Return [X, Y] of the center of cell containing provided text 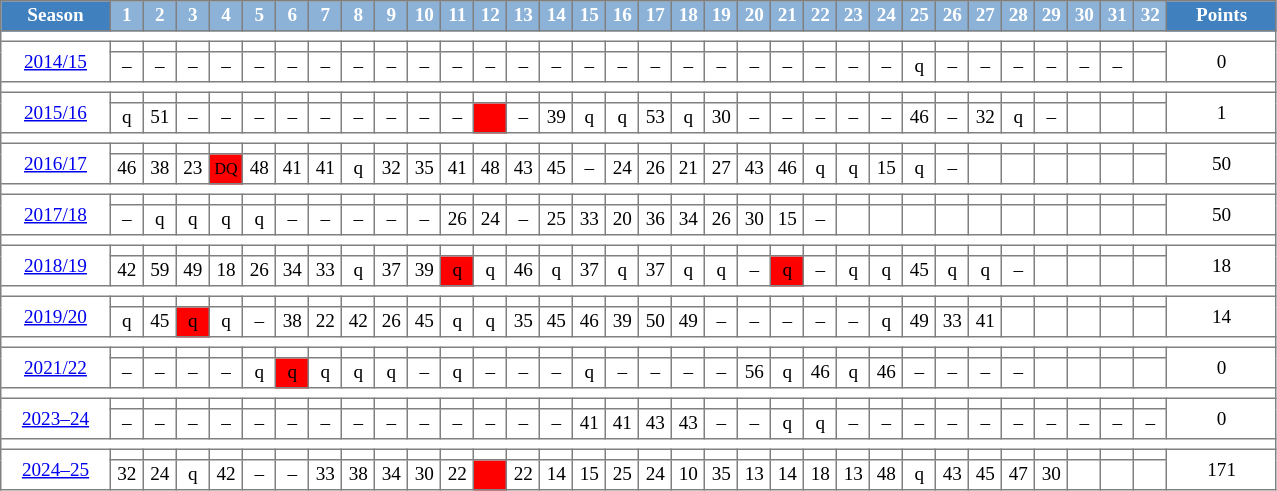
2014/15 [56, 61]
2016/17 [56, 163]
31 [1118, 16]
11 [458, 16]
12 [490, 16]
16 [622, 16]
Season [56, 16]
2023–24 [56, 418]
Points [1222, 16]
7 [326, 16]
DQ [226, 169]
59 [160, 271]
17 [656, 16]
171 [1222, 469]
2 [160, 16]
5 [260, 16]
51 [160, 118]
6 [292, 16]
2018/19 [56, 265]
4 [226, 16]
2015/16 [56, 112]
8 [358, 16]
56 [754, 373]
2024–25 [56, 469]
19 [722, 16]
36 [656, 220]
2019/20 [56, 316]
29 [1052, 16]
28 [1018, 16]
3 [192, 16]
9 [392, 16]
47 [1018, 475]
2021/22 [56, 367]
53 [656, 118]
2017/18 [56, 214]
